Locate the cell with the specified text and output its [x, y] center coordinate. 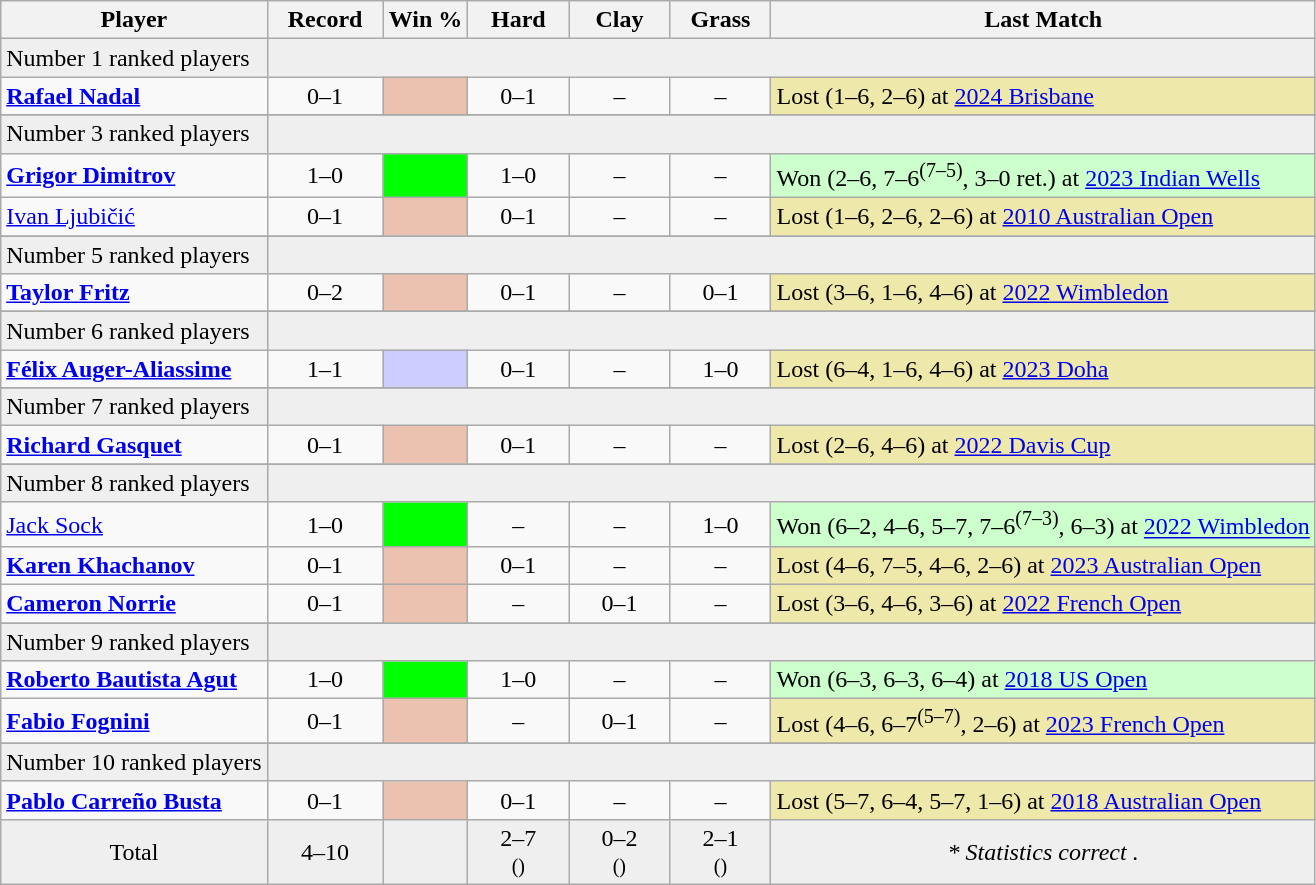
Grass [720, 20]
Grigor Dimitrov [134, 176]
Won (6–3, 6–3, 6–4) at 2018 US Open [1043, 680]
Lost (1–6, 2–6) at 2024 Brisbane [1043, 96]
4–10 [325, 852]
Roberto Bautista Agut [134, 680]
Lost (3–6, 1–6, 4–6) at 2022 Wimbledon [1043, 293]
Number 10 ranked players [134, 762]
Rafael Nadal [134, 96]
Number 8 ranked players [134, 483]
Ivan Ljubičić [134, 217]
Félix Auger-Aliassime [134, 369]
Richard Gasquet [134, 445]
Lost (2–6, 4–6) at 2022 Davis Cup [1043, 445]
* Statistics correct . [1043, 852]
Jack Sock [134, 524]
Number 1 ranked players [134, 58]
Total [134, 852]
Lost (5–7, 6–4, 5–7, 1–6) at 2018 Australian Open [1043, 800]
Record [325, 20]
1–1 [325, 369]
Lost (3–6, 4–6, 3–6) at 2022 French Open [1043, 604]
Number 6 ranked players [134, 331]
2–1 () [720, 852]
Last Match [1043, 20]
Karen Khachanov [134, 566]
Lost (4–6, 6–7(5–7), 2–6) at 2023 French Open [1043, 722]
0–2 [325, 293]
Lost (4–6, 7–5, 4–6, 2–6) at 2023 Australian Open [1043, 566]
Cameron Norrie [134, 604]
2–7 () [518, 852]
Number 3 ranked players [134, 134]
Fabio Fognini [134, 722]
Won (2–6, 7–6(7–5), 3–0 ret.) at 2023 Indian Wells [1043, 176]
Player [134, 20]
Number 7 ranked players [134, 407]
Win % [426, 20]
Won (6–2, 4–6, 5–7, 7–6(7–3), 6–3) at 2022 Wimbledon [1043, 524]
Lost (1–6, 2–6, 2–6) at 2010 Australian Open [1043, 217]
Number 9 ranked players [134, 642]
Number 5 ranked players [134, 255]
Lost (6–4, 1–6, 4–6) at 2023 Doha [1043, 369]
Taylor Fritz [134, 293]
Pablo Carreño Busta [134, 800]
Hard [518, 20]
Clay [620, 20]
0–2 () [620, 852]
